Search for the cell housing the specified text and yield its [X, Y] center coordinate. 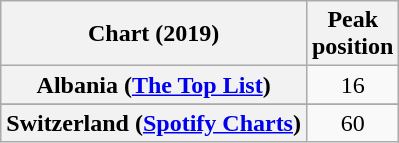
Peakposition [352, 34]
Chart (2019) [154, 34]
60 [352, 123]
Albania (The Top List) [154, 85]
Switzerland (Spotify Charts) [154, 123]
16 [352, 85]
